From the cell containing the given text, extract its center point as (x, y) coordinate. 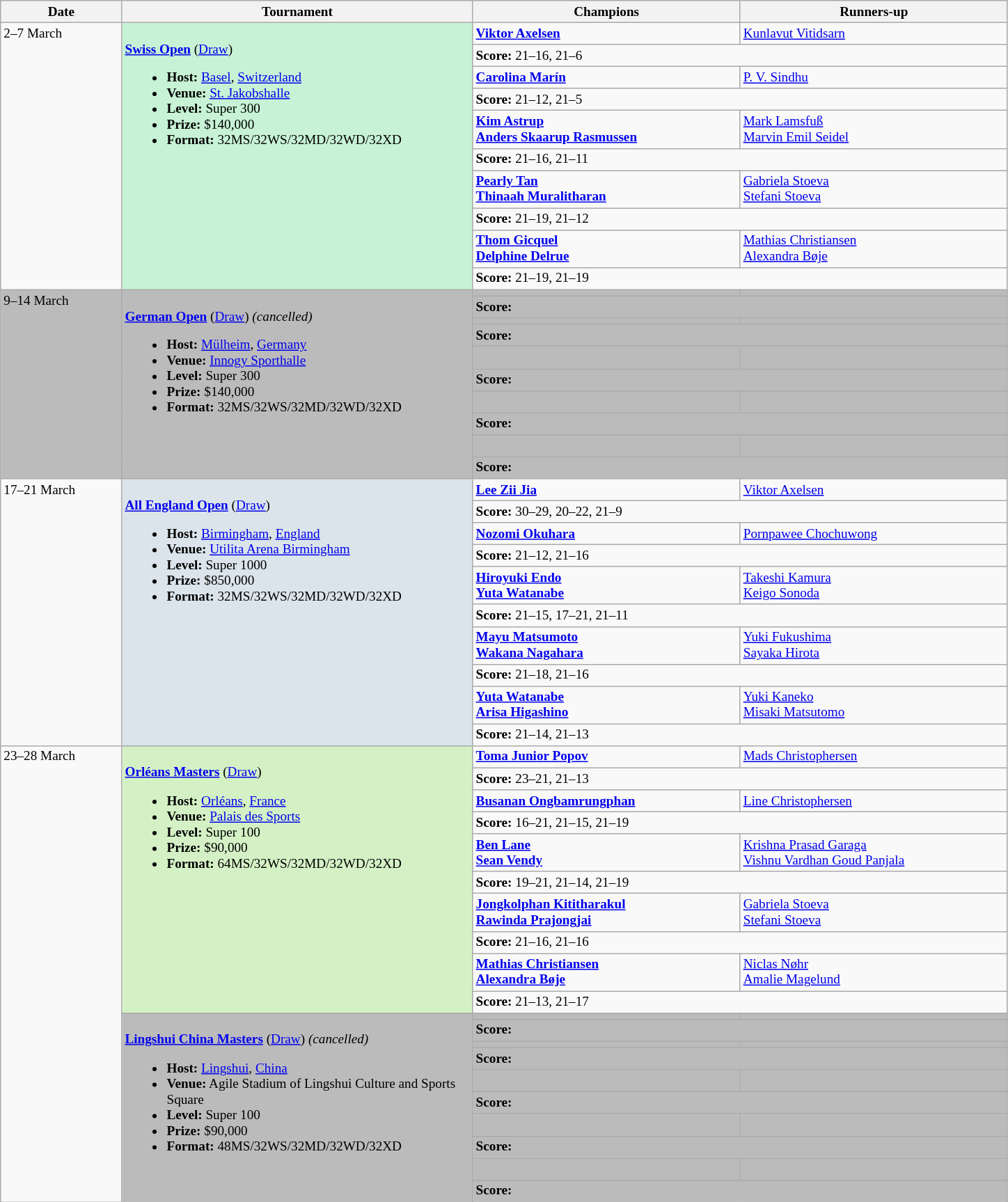
Score: 21–15, 17–21, 21–11 (740, 615)
Score: 30–29, 20–22, 21–9 (740, 512)
Yuta Watanabe Arisa Higashino (606, 705)
Score: 23–21, 21–13 (740, 779)
Score: 21–12, 21–16 (740, 555)
Score: 21–19, 21–12 (740, 219)
Niclas Nøhr Amalie Magelund (874, 972)
Kunlavut Vitidsarn (874, 33)
17–21 March (61, 612)
Line Christophersen (874, 801)
Jongkolphan Kititharakul Rawinda Prajongjai (606, 912)
Date (61, 12)
Score: 16–21, 21–15, 21–19 (740, 823)
Yuki Fukushima Sayaka Hirota (874, 645)
Score: 21–12, 21–5 (740, 100)
Nozomi Okuhara (606, 534)
Pearly Tan Thinaah Muralitharan (606, 189)
Mark Lamsfuß Marvin Emil Seidel (874, 129)
Toma Junior Popov (606, 757)
23–28 March (61, 973)
Carolina Marín (606, 77)
Score: 21–16, 21–6 (740, 56)
Thom Gicquel Delphine Delrue (606, 248)
Pornpawee Chochuwong (874, 534)
Mads Christophersen (874, 757)
Score: 21–16, 21–16 (740, 942)
Yuki Kaneko Misaki Matsutomo (874, 705)
All England Open (Draw)Host: Birmingham, EnglandVenue: Utilita Arena BirminghamLevel: Super 1000Prize: $850,000Format: 32MS/32WS/32MD/32WD/32XD (297, 612)
Score: 21–16, 21–11 (740, 159)
Mayu Matsumoto Wakana Nagahara (606, 645)
P. V. Sindhu (874, 77)
Krishna Prasad Garaga Vishnu Vardhan Goud Panjala (874, 853)
Hiroyuki Endo Yuta Watanabe (606, 585)
Swiss Open (Draw)Host: Basel, SwitzerlandVenue: St. JakobshalleLevel: Super 300Prize: $140,000Format: 32MS/32WS/32MD/32WD/32XD (297, 156)
Busanan Ongbamrungphan (606, 801)
Orléans Masters (Draw)Host: Orléans, FranceVenue: Palais des SportsLevel: Super 100Prize: $90,000Format: 64MS/32WS/32MD/32WD/32XD (297, 879)
Score: 21–18, 21–16 (740, 675)
Ben Lane Sean Vendy (606, 853)
Champions (606, 12)
Kim Astrup Anders Skaarup Rasmussen (606, 129)
Score: 21–13, 21–17 (740, 1002)
Score: 21–19, 21–19 (740, 278)
Runners-up (874, 12)
9–14 March (61, 384)
Tournament (297, 12)
2–7 March (61, 156)
Score: 21–14, 21–13 (740, 735)
Lee Zii Jia (606, 490)
German Open (Draw) (cancelled)Host: Mülheim, GermanyVenue: Innogy SporthalleLevel: Super 300Prize: $140,000Format: 32MS/32WS/32MD/32WD/32XD (297, 384)
Takeshi Kamura Keigo Sonoda (874, 585)
Score: 19–21, 21–14, 21–19 (740, 883)
